Locate the cell with the specified text and output its (X, Y) center coordinate. 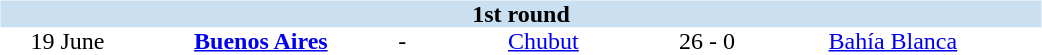
1st round (520, 14)
- (402, 42)
19 June (67, 42)
Buenos Aires (260, 42)
26 - 0 (707, 42)
Chubut (544, 42)
Bahía Blanca (892, 42)
